Search for the cell housing the specified text and yield its [x, y] center coordinate. 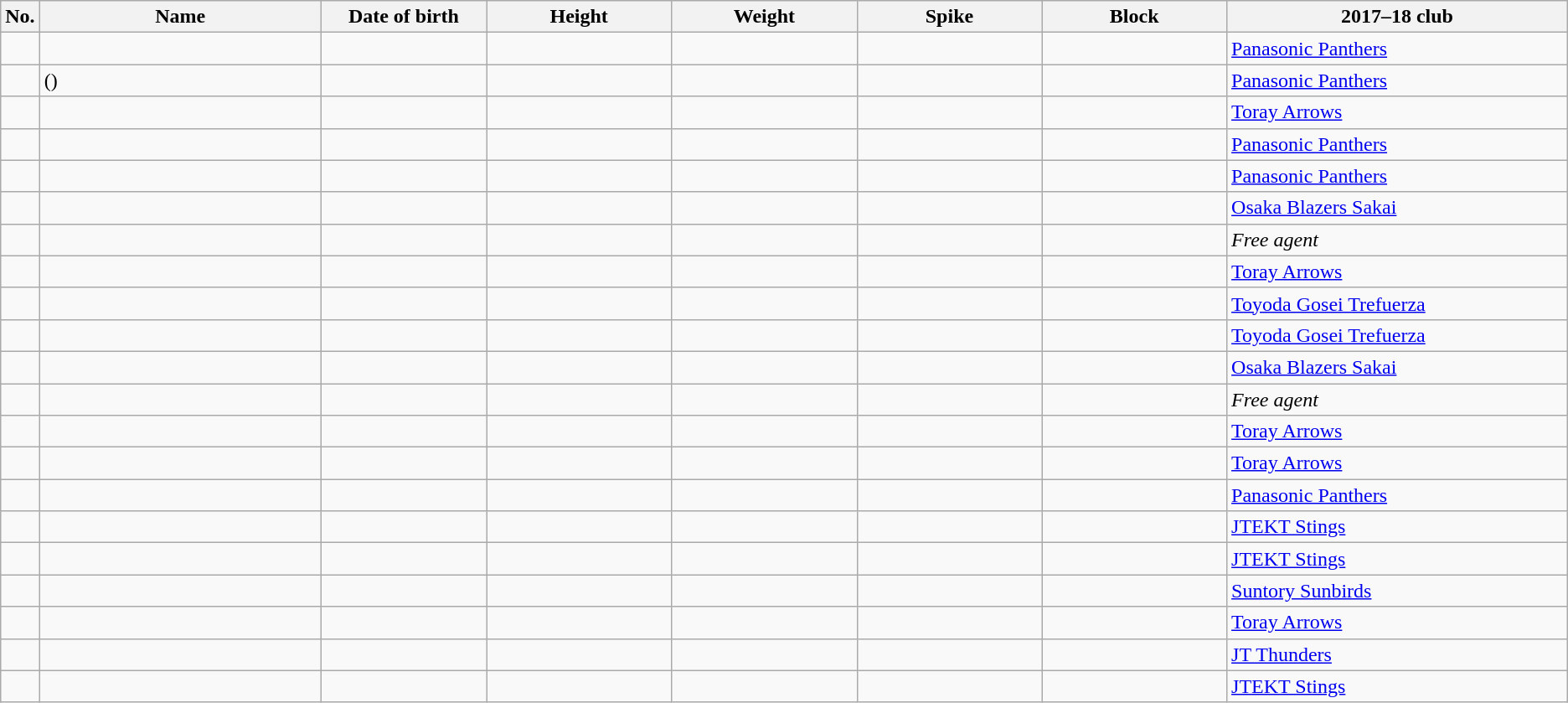
Height [580, 17]
Block [1134, 17]
() [180, 80]
Date of birth [404, 17]
Name [180, 17]
JT Thunders [1397, 654]
No. [20, 17]
Suntory Sunbirds [1397, 591]
2017–18 club [1397, 17]
Weight [764, 17]
Spike [950, 17]
